Provide the (X, Y) coordinate of the cell's center where the given text is located.  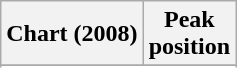
Chart (2008) (72, 34)
Peak position (189, 34)
